For the text-containing cell, return its midpoint in [x, y] coordinate format. 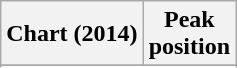
Peakposition [189, 34]
Chart (2014) [72, 34]
